Detect which cell encompasses the target text, then output its (x, y) center coordinate. 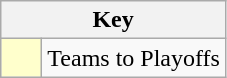
Teams to Playoffs (134, 58)
Key (114, 20)
